Identify which cell holds the provided text, then report its (X, Y) central coordinate. 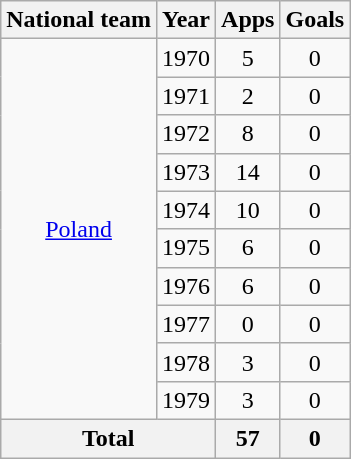
1979 (186, 400)
8 (248, 134)
1977 (186, 324)
1978 (186, 362)
10 (248, 210)
5 (248, 58)
1975 (186, 248)
1973 (186, 172)
Apps (248, 20)
1970 (186, 58)
1974 (186, 210)
Poland (79, 230)
1971 (186, 96)
1972 (186, 134)
1976 (186, 286)
Total (108, 438)
2 (248, 96)
National team (79, 20)
14 (248, 172)
Year (186, 20)
57 (248, 438)
Goals (315, 20)
